Output the (X, Y) coordinate of the center of the cell containing the given text.  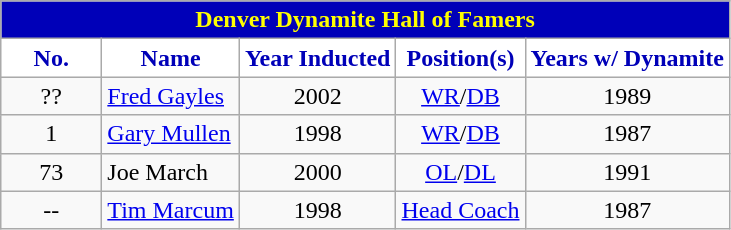
2002 (318, 96)
Fred Gayles (171, 96)
Position(s) (460, 58)
73 (52, 172)
Head Coach (460, 210)
Name (171, 58)
Year Inducted (318, 58)
Years w/ Dynamite (627, 58)
1 (52, 134)
Denver Dynamite Hall of Famers (366, 20)
?? (52, 96)
Joe March (171, 172)
1989 (627, 96)
1991 (627, 172)
No. (52, 58)
Gary Mullen (171, 134)
Tim Marcum (171, 210)
-- (52, 210)
2000 (318, 172)
OL/DL (460, 172)
